Extract the (X, Y) coordinate from the center of the cell holding the provided text.  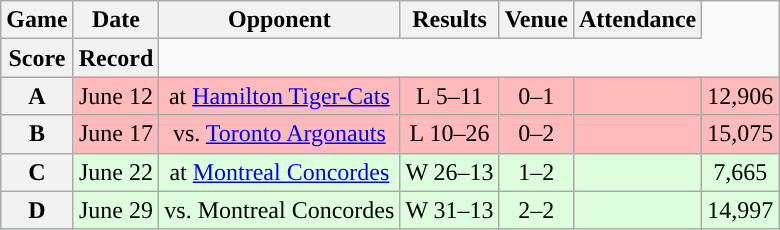
W 26–13 (450, 172)
Game (37, 20)
Opponent (280, 20)
B (37, 134)
Record (116, 58)
Results (450, 20)
Venue (536, 20)
vs. Montreal Concordes (280, 210)
12,906 (740, 96)
7,665 (740, 172)
2–2 (536, 210)
A (37, 96)
L 5–11 (450, 96)
at Montreal Concordes (280, 172)
June 17 (116, 134)
at Hamilton Tiger-Cats (280, 96)
vs. Toronto Argonauts (280, 134)
0–1 (536, 96)
Date (116, 20)
D (37, 210)
June 22 (116, 172)
Attendance (637, 20)
June 29 (116, 210)
L 10–26 (450, 134)
0–2 (536, 134)
Score (37, 58)
June 12 (116, 96)
1–2 (536, 172)
15,075 (740, 134)
14,997 (740, 210)
C (37, 172)
W 31–13 (450, 210)
